Identify which cell holds the provided text, then report its [X, Y] central coordinate. 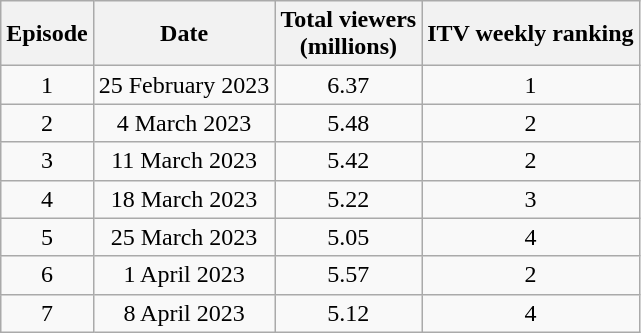
11 March 2023 [184, 161]
6 [47, 275]
Episode [47, 34]
5.48 [348, 123]
Date [184, 34]
5.12 [348, 313]
25 March 2023 [184, 237]
ITV weekly ranking [530, 34]
4 March 2023 [184, 123]
18 March 2023 [184, 199]
5.05 [348, 237]
25 February 2023 [184, 85]
Total viewers (millions) [348, 34]
1 April 2023 [184, 275]
7 [47, 313]
8 April 2023 [184, 313]
5 [47, 237]
5.22 [348, 199]
6.37 [348, 85]
5.57 [348, 275]
5.42 [348, 161]
